Detect which cell encompasses the target text, then output its [x, y] center coordinate. 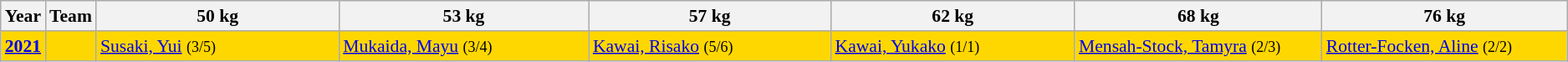
Kawai, Risako (5/6) [710, 46]
Mensah-Stock, Tamyra (2/3) [1198, 46]
2021 [23, 46]
57 kg [710, 16]
Susaki, Yui (3/5) [217, 46]
68 kg [1198, 16]
Kawai, Yukako (1/1) [953, 46]
76 kg [1445, 16]
50 kg [217, 16]
Team [70, 16]
Year [23, 16]
Mukaida, Mayu (3/4) [463, 46]
53 kg [463, 16]
62 kg [953, 16]
Rotter-Focken, Aline (2/2) [1445, 46]
